Output the (X, Y) coordinate of the center of the cell containing the given text.  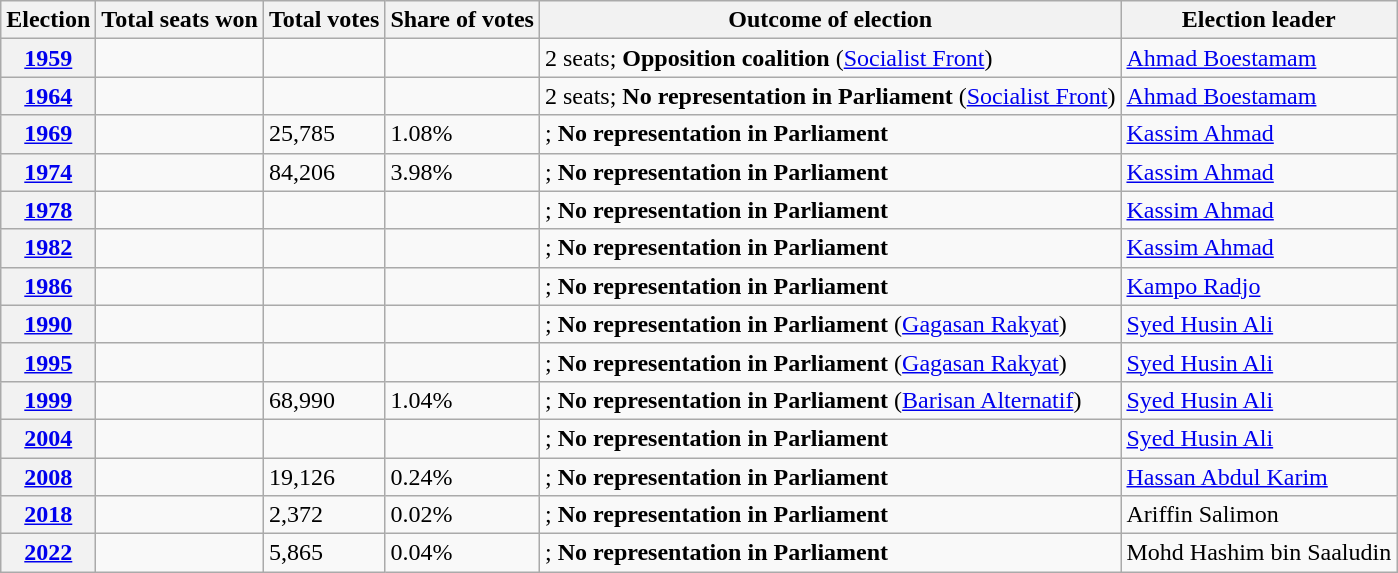
2022 (48, 553)
2 seats; No representation in Parliament (Socialist Front) (830, 96)
2018 (48, 515)
1964 (48, 96)
0.04% (462, 553)
5,865 (324, 553)
1969 (48, 134)
19,126 (324, 477)
1982 (48, 248)
Kampo Radjo (1259, 286)
1974 (48, 172)
Election (48, 20)
68,990 (324, 400)
2004 (48, 438)
Total seats won (180, 20)
Hassan Abdul Karim (1259, 477)
Outcome of election (830, 20)
1990 (48, 324)
Total votes (324, 20)
3.98% (462, 172)
Election leader (1259, 20)
1986 (48, 286)
; No representation in Parliament (Barisan Alternatif) (830, 400)
84,206 (324, 172)
1959 (48, 58)
1.08% (462, 134)
1999 (48, 400)
Share of votes (462, 20)
25,785 (324, 134)
1995 (48, 362)
2 seats; Opposition coalition (Socialist Front) (830, 58)
1.04% (462, 400)
0.24% (462, 477)
Mohd Hashim bin Saaludin (1259, 553)
2008 (48, 477)
2,372 (324, 515)
1978 (48, 210)
Ariffin Salimon (1259, 515)
0.02% (462, 515)
